Determine the (X, Y) coordinate at the center of the cell enclosing the given text.  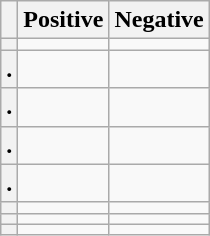
Positive (64, 20)
Negative (159, 20)
